Provide the [X, Y] coordinate of the cell's center where the given text is located.  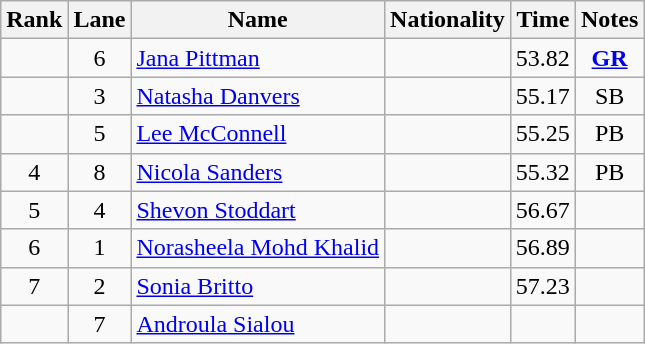
Natasha Danvers [258, 96]
Lee McConnell [258, 134]
3 [100, 96]
Androula Sialou [258, 324]
Shevon Stoddart [258, 210]
Name [258, 20]
Nicola Sanders [258, 172]
53.82 [542, 58]
Sonia Britto [258, 286]
Jana Pittman [258, 58]
55.17 [542, 96]
Nationality [448, 20]
SB [609, 96]
55.25 [542, 134]
Lane [100, 20]
Rank [34, 20]
55.32 [542, 172]
GR [609, 58]
56.67 [542, 210]
56.89 [542, 248]
1 [100, 248]
Norasheela Mohd Khalid [258, 248]
57.23 [542, 286]
Notes [609, 20]
Time [542, 20]
2 [100, 286]
8 [100, 172]
